Locate the cell with the specified text and output its [X, Y] center coordinate. 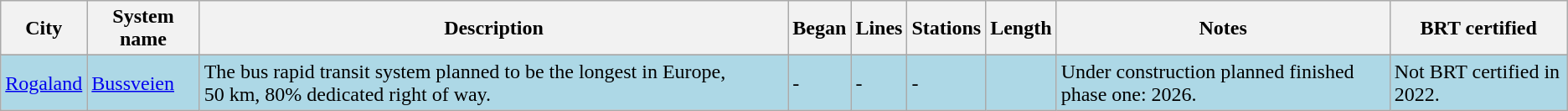
Notes [1223, 29]
City [44, 29]
Rogaland [44, 82]
Stations [946, 29]
Not BRT certified in 2022. [1478, 82]
BRT certified [1478, 29]
Lines [879, 29]
Bussveien [143, 82]
The bus rapid transit system planned to be the longest in Europe, 50 km, 80% dedicated right of way. [494, 82]
Length [1021, 29]
Description [494, 29]
System name [143, 29]
Began [819, 29]
Under construction planned finished phase one: 2026. [1223, 82]
